Search for the cell housing the specified text and yield its (X, Y) center coordinate. 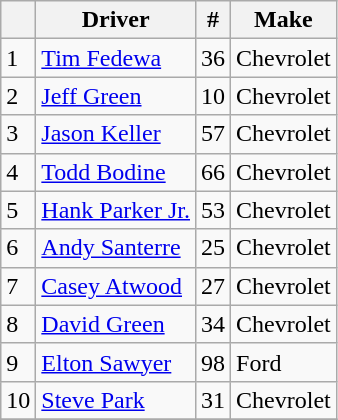
2 (18, 96)
Ford (284, 362)
Driver (116, 20)
Steve Park (116, 400)
Andy Santerre (116, 248)
Todd Bodine (116, 172)
27 (214, 286)
3 (18, 134)
Jason Keller (116, 134)
David Green (116, 324)
4 (18, 172)
Tim Fedewa (116, 58)
7 (18, 286)
31 (214, 400)
25 (214, 248)
# (214, 20)
Elton Sawyer (116, 362)
8 (18, 324)
Jeff Green (116, 96)
98 (214, 362)
6 (18, 248)
36 (214, 58)
1 (18, 58)
Casey Atwood (116, 286)
5 (18, 210)
66 (214, 172)
53 (214, 210)
9 (18, 362)
Hank Parker Jr. (116, 210)
34 (214, 324)
57 (214, 134)
Make (284, 20)
